Locate the cell with the specified text and output its [X, Y] center coordinate. 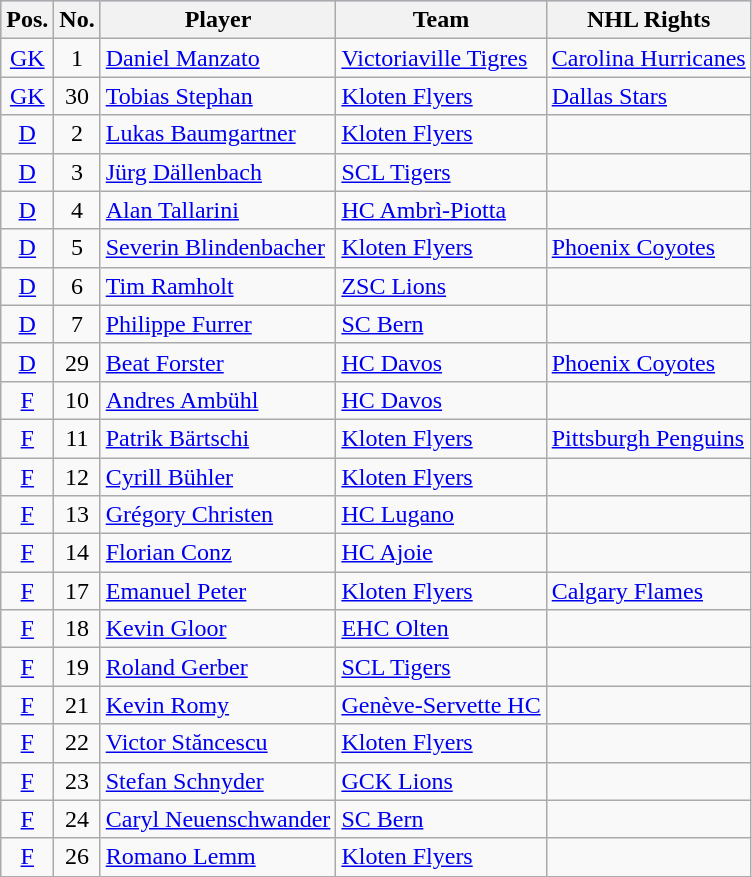
Emanuel Peter [218, 591]
11 [77, 438]
Florian Conz [218, 553]
6 [77, 286]
Kevin Gloor [218, 629]
3 [77, 172]
Lukas Baumgartner [218, 134]
7 [77, 324]
Kevin Romy [218, 705]
18 [77, 629]
Calgary Flames [648, 591]
Severin Blindenbacher [218, 248]
1 [77, 58]
24 [77, 819]
Grégory Christen [218, 515]
HC Ambrì-Piotta [441, 210]
21 [77, 705]
Roland Gerber [218, 667]
10 [77, 400]
HC Lugano [441, 515]
Pittsburgh Penguins [648, 438]
5 [77, 248]
EHC Olten [441, 629]
Genève-Servette HC [441, 705]
HC Ajoie [441, 553]
Romano Lemm [218, 857]
Alan Tallarini [218, 210]
Team [441, 20]
Andres Ambühl [218, 400]
30 [77, 96]
4 [77, 210]
Caryl Neuenschwander [218, 819]
23 [77, 781]
29 [77, 362]
NHL Rights [648, 20]
ZSC Lions [441, 286]
19 [77, 667]
Carolina Hurricanes [648, 58]
Dallas Stars [648, 96]
17 [77, 591]
14 [77, 553]
Daniel Manzato [218, 58]
Philippe Furrer [218, 324]
Tim Ramholt [218, 286]
Pos. [28, 20]
No. [77, 20]
22 [77, 743]
13 [77, 515]
Tobias Stephan [218, 96]
26 [77, 857]
Victoriaville Tigres [441, 58]
Cyrill Bühler [218, 477]
Jürg Dällenbach [218, 172]
12 [77, 477]
Player [218, 20]
2 [77, 134]
GCK Lions [441, 781]
Patrik Bärtschi [218, 438]
Victor Stăncescu [218, 743]
Stefan Schnyder [218, 781]
Beat Forster [218, 362]
